From the cell containing the given text, extract its center point as [X, Y] coordinate. 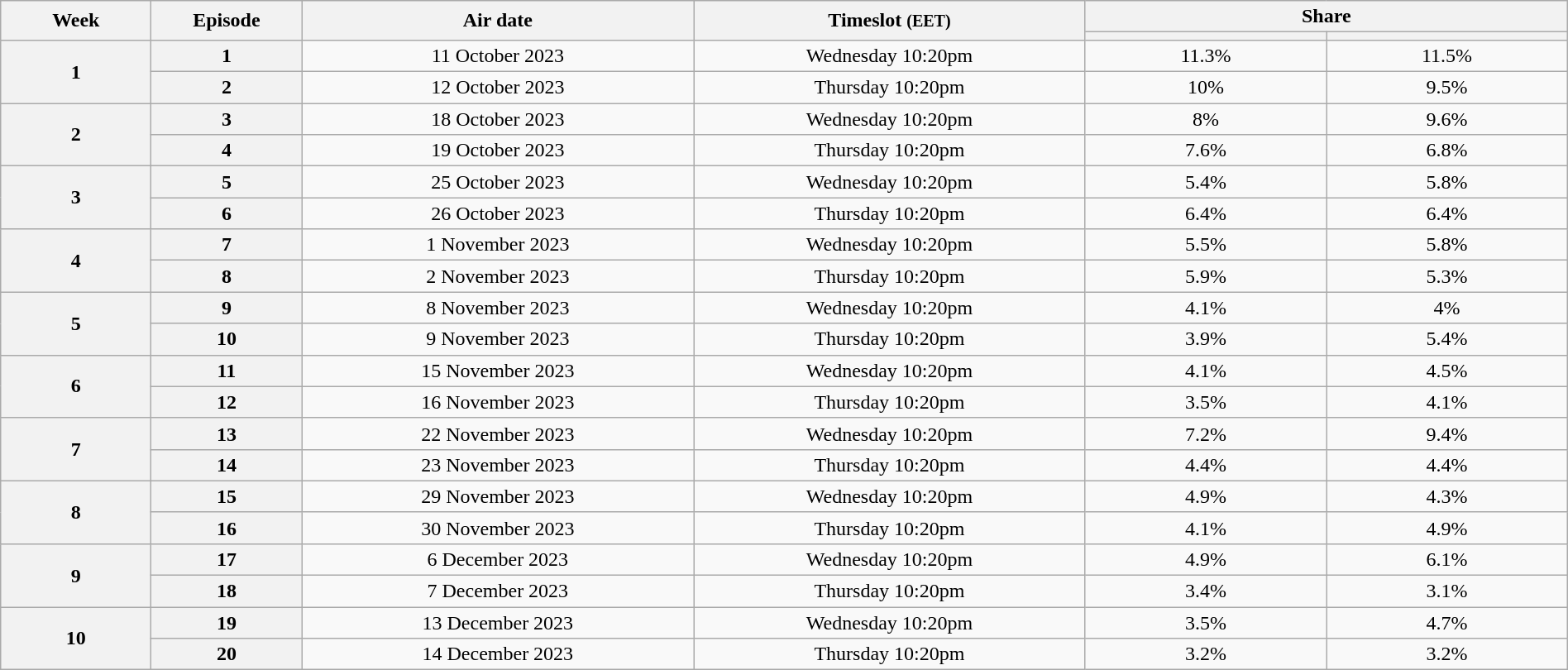
3.9% [1206, 339]
29 November 2023 [498, 496]
4.3% [1447, 496]
10% [1206, 88]
7.2% [1206, 433]
9.6% [1447, 119]
18 [227, 591]
5.5% [1206, 245]
14 [227, 465]
11 October 2023 [498, 55]
22 November 2023 [498, 433]
4% [1447, 308]
6.8% [1447, 151]
25 October 2023 [498, 182]
Episode [227, 21]
15 [227, 496]
4.7% [1447, 623]
9.5% [1447, 88]
5.3% [1447, 276]
9 November 2023 [498, 339]
8 November 2023 [498, 308]
30 November 2023 [498, 528]
11 [227, 371]
20 [227, 654]
14 December 2023 [498, 654]
6 December 2023 [498, 559]
15 November 2023 [498, 371]
13 December 2023 [498, 623]
11.5% [1447, 55]
7.6% [1206, 151]
11.3% [1206, 55]
12 [227, 402]
Air date [498, 21]
3.4% [1206, 591]
16 [227, 528]
13 [227, 433]
4.5% [1447, 371]
1 November 2023 [498, 245]
Week [76, 21]
19 October 2023 [498, 151]
Share [1327, 17]
23 November 2023 [498, 465]
9.4% [1447, 433]
26 October 2023 [498, 213]
17 [227, 559]
5.9% [1206, 276]
12 October 2023 [498, 88]
7 December 2023 [498, 591]
19 [227, 623]
Timeslot (EET) [890, 21]
8% [1206, 119]
6.1% [1447, 559]
2 November 2023 [498, 276]
16 November 2023 [498, 402]
18 October 2023 [498, 119]
3.1% [1447, 591]
